From the cell containing the given text, extract its center point as (X, Y) coordinate. 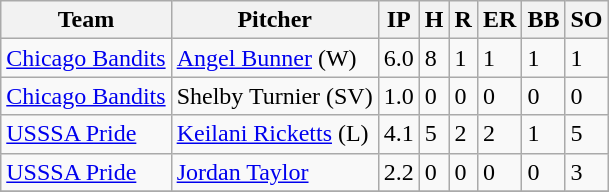
1.0 (398, 96)
4.1 (398, 134)
Pitcher (274, 20)
2.2 (398, 172)
BB (544, 20)
Jordan Taylor (274, 172)
SO (586, 20)
Shelby Turnier (SV) (274, 96)
3 (586, 172)
H (434, 20)
Team (86, 20)
6.0 (398, 58)
IP (398, 20)
Angel Bunner (W) (274, 58)
Keilani Ricketts (L) (274, 134)
8 (434, 58)
R (463, 20)
ER (499, 20)
